From the cell containing the given text, extract its center point as (x, y) coordinate. 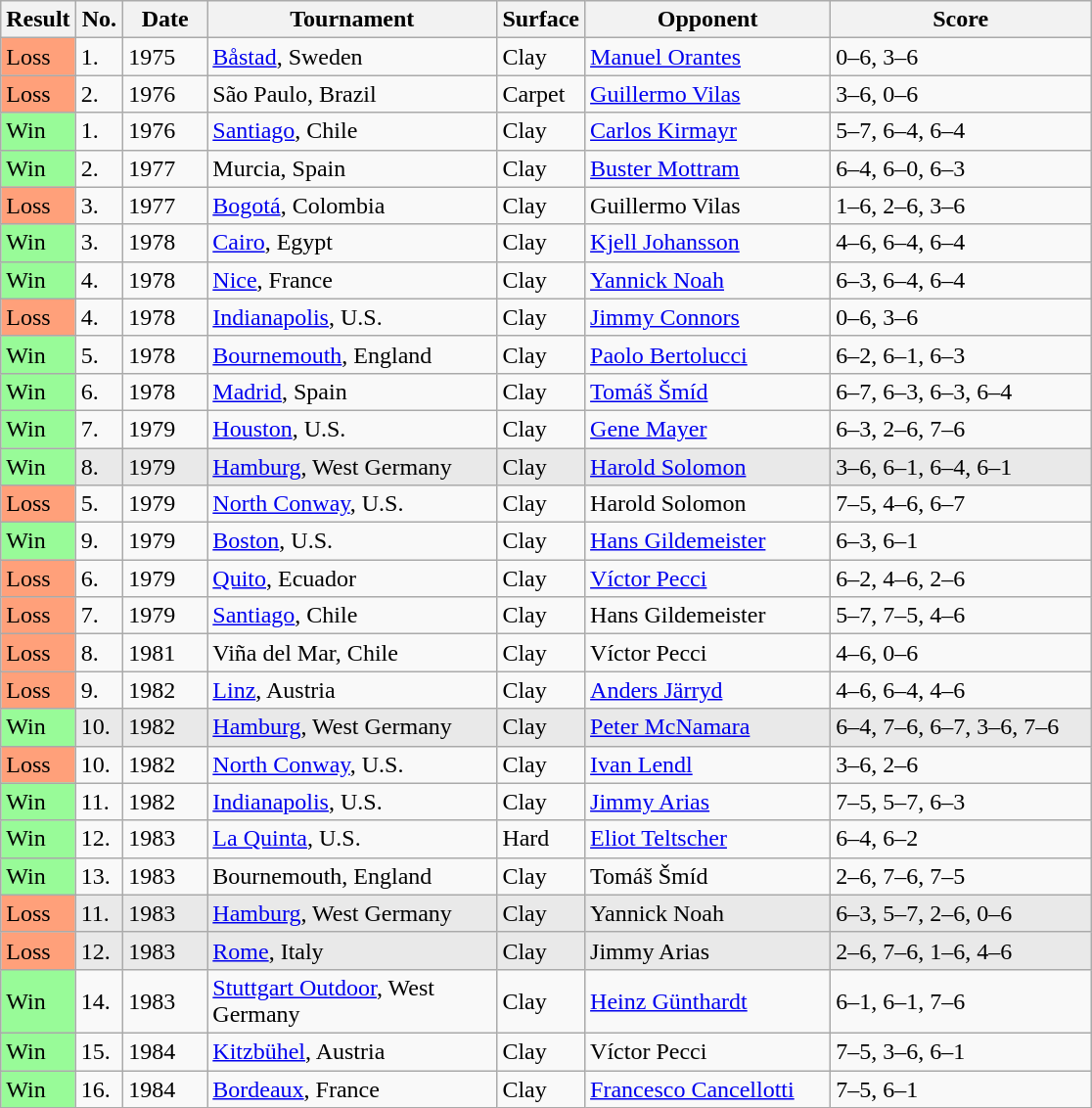
6–3, 2–6, 7–6 (961, 429)
Peter McNamara (708, 727)
Hard (541, 839)
Tournament (352, 20)
3–6, 0–6 (961, 94)
6–1, 6–1, 7–6 (961, 1000)
3–6, 6–1, 6–4, 6–1 (961, 467)
6–7, 6–3, 6–3, 6–4 (961, 392)
Manuel Orantes (708, 57)
1–6, 2–6, 3–6 (961, 206)
Anders Järryd (708, 690)
Heinz Günthardt (708, 1000)
Madrid, Spain (352, 392)
4–6, 0–6 (961, 653)
6–4, 6–2 (961, 839)
São Paulo, Brazil (352, 94)
No. (100, 20)
6–4, 6–0, 6–3 (961, 168)
15. (100, 1051)
7–5, 5–7, 6–3 (961, 802)
Båstad, Sweden (352, 57)
6–2, 6–1, 6–3 (961, 354)
Bordeaux, France (352, 1089)
La Quinta, U.S. (352, 839)
5–7, 7–5, 4–6 (961, 616)
7–5, 4–6, 6–7 (961, 504)
Date (165, 20)
6–2, 4–6, 2–6 (961, 578)
5–7, 6–4, 6–4 (961, 131)
4–6, 6–4, 4–6 (961, 690)
Carlos Kirmayr (708, 131)
Cairo, Egypt (352, 243)
7–5, 6–1 (961, 1089)
Houston, U.S. (352, 429)
13. (100, 876)
2–6, 7–6, 1–6, 4–6 (961, 950)
Score (961, 20)
14. (100, 1000)
Kjell Johansson (708, 243)
Murcia, Spain (352, 168)
Ivan Lendl (708, 764)
Surface (541, 20)
Jimmy Connors (708, 317)
Kitzbühel, Austria (352, 1051)
6–3, 6–4, 6–4 (961, 280)
Boston, U.S. (352, 541)
Quito, Ecuador (352, 578)
Bogotá, Colombia (352, 206)
Linz, Austria (352, 690)
6–3, 5–7, 2–6, 0–6 (961, 913)
6–4, 7–6, 6–7, 3–6, 7–6 (961, 727)
Nice, France (352, 280)
Viña del Mar, Chile (352, 653)
Francesco Cancellotti (708, 1089)
Eliot Teltscher (708, 839)
6–3, 6–1 (961, 541)
Carpet (541, 94)
4–6, 6–4, 6–4 (961, 243)
16. (100, 1089)
2–6, 7–6, 7–5 (961, 876)
Rome, Italy (352, 950)
3–6, 2–6 (961, 764)
Paolo Bertolucci (708, 354)
Result (38, 20)
Stuttgart Outdoor, West Germany (352, 1000)
1981 (165, 653)
7–5, 3–6, 6–1 (961, 1051)
Buster Mottram (708, 168)
Gene Mayer (708, 429)
1975 (165, 57)
Opponent (708, 20)
